Determine the (X, Y) coordinate at the center of the cell enclosing the given text.  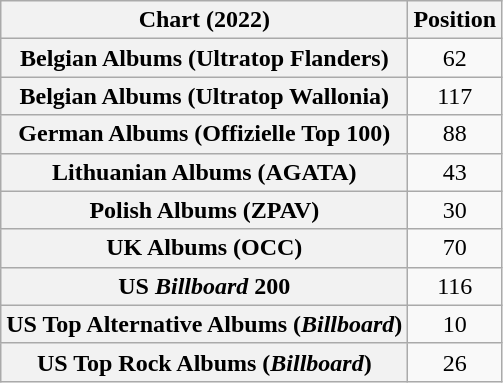
88 (455, 134)
Polish Albums (ZPAV) (204, 210)
117 (455, 96)
UK Albums (OCC) (204, 248)
30 (455, 210)
43 (455, 172)
US Billboard 200 (204, 286)
US Top Rock Albums (Billboard) (204, 362)
10 (455, 324)
26 (455, 362)
70 (455, 248)
116 (455, 286)
US Top Alternative Albums (Billboard) (204, 324)
German Albums (Offizielle Top 100) (204, 134)
Belgian Albums (Ultratop Flanders) (204, 58)
Position (455, 20)
Lithuanian Albums (AGATA) (204, 172)
Chart (2022) (204, 20)
Belgian Albums (Ultratop Wallonia) (204, 96)
62 (455, 58)
